From the cell containing the given text, extract its center point as (x, y) coordinate. 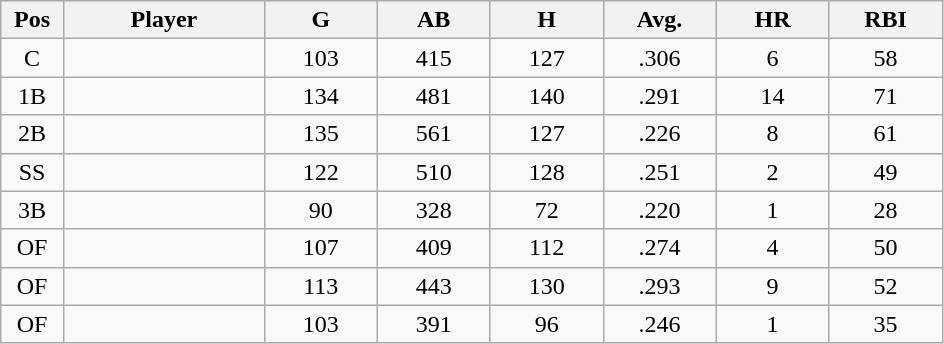
107 (320, 248)
14 (772, 96)
Avg. (660, 20)
4 (772, 248)
510 (434, 172)
58 (886, 58)
328 (434, 210)
113 (320, 286)
391 (434, 324)
.226 (660, 134)
C (32, 58)
Pos (32, 20)
.291 (660, 96)
1B (32, 96)
.306 (660, 58)
140 (546, 96)
2 (772, 172)
28 (886, 210)
561 (434, 134)
HR (772, 20)
RBI (886, 20)
Player (164, 20)
35 (886, 324)
128 (546, 172)
122 (320, 172)
AB (434, 20)
9 (772, 286)
.274 (660, 248)
.220 (660, 210)
90 (320, 210)
135 (320, 134)
61 (886, 134)
3B (32, 210)
481 (434, 96)
.246 (660, 324)
72 (546, 210)
130 (546, 286)
G (320, 20)
SS (32, 172)
415 (434, 58)
49 (886, 172)
6 (772, 58)
.293 (660, 286)
H (546, 20)
443 (434, 286)
8 (772, 134)
.251 (660, 172)
409 (434, 248)
112 (546, 248)
96 (546, 324)
71 (886, 96)
50 (886, 248)
2B (32, 134)
134 (320, 96)
52 (886, 286)
